Identify which cell holds the provided text, then report its (X, Y) central coordinate. 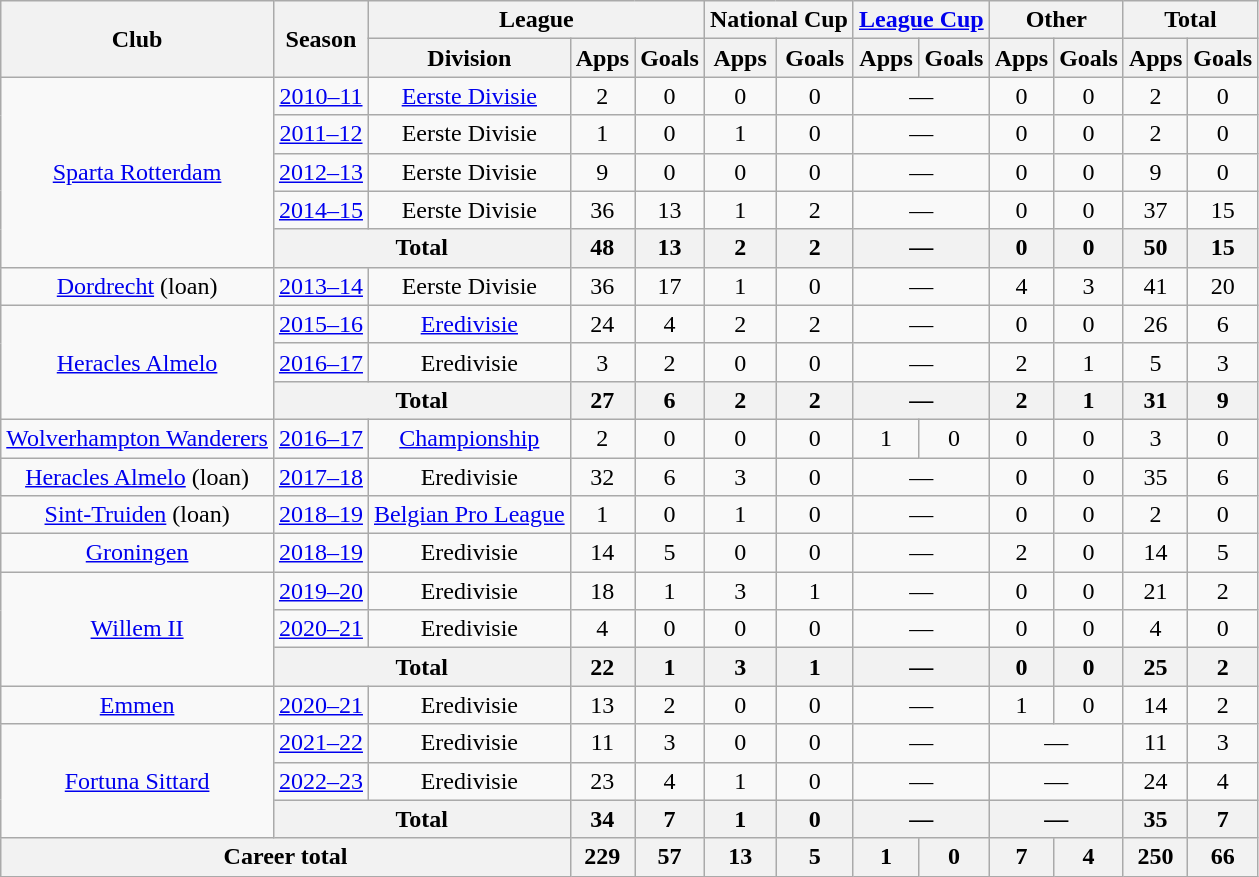
National Cup (778, 20)
Wolverhampton Wanderers (138, 438)
31 (1155, 400)
2010–11 (320, 96)
League (536, 20)
Heracles Almelo (138, 362)
Other (1056, 20)
37 (1155, 210)
20 (1223, 286)
Dordrecht (loan) (138, 286)
2021–22 (320, 743)
Career total (286, 857)
21 (1155, 591)
27 (602, 400)
Sint-Truiden (loan) (138, 515)
2011–12 (320, 134)
22 (602, 667)
Division (469, 58)
Championship (469, 438)
250 (1155, 857)
Heracles Almelo (loan) (138, 477)
18 (602, 591)
2015–16 (320, 324)
Season (320, 39)
2013–14 (320, 286)
50 (1155, 248)
Groningen (138, 553)
2014–15 (320, 210)
23 (602, 781)
26 (1155, 324)
Fortuna Sittard (138, 781)
2017–18 (320, 477)
Emmen (138, 705)
41 (1155, 286)
17 (670, 286)
League Cup (921, 20)
66 (1223, 857)
48 (602, 248)
34 (602, 819)
Willem II (138, 629)
Sparta Rotterdam (138, 172)
Belgian Pro League (469, 515)
229 (602, 857)
2019–20 (320, 591)
2012–13 (320, 172)
32 (602, 477)
Club (138, 39)
25 (1155, 667)
57 (670, 857)
2022–23 (320, 781)
